Identify which cell holds the provided text, then report its [X, Y] central coordinate. 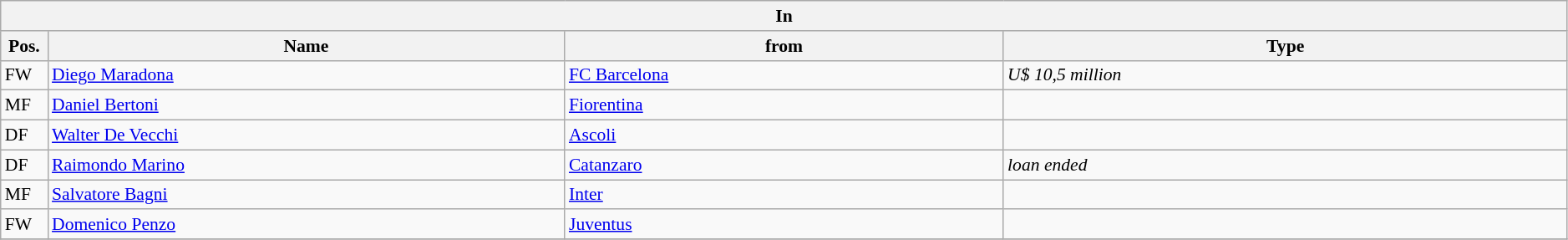
In [784, 16]
FC Barcelona [784, 75]
Name [306, 46]
U$ 10,5 million [1285, 75]
Inter [784, 195]
Walter De Vecchi [306, 135]
from [784, 46]
Daniel Bertoni [306, 105]
Salvatore Bagni [306, 195]
Ascoli [784, 135]
Type [1285, 46]
Catanzaro [784, 165]
Fiorentina [784, 105]
Raimondo Marino [306, 165]
Juventus [784, 225]
Diego Maradona [306, 75]
loan ended [1285, 165]
Pos. [24, 46]
Domenico Penzo [306, 225]
